Identify which cell holds the provided text, then report its [x, y] central coordinate. 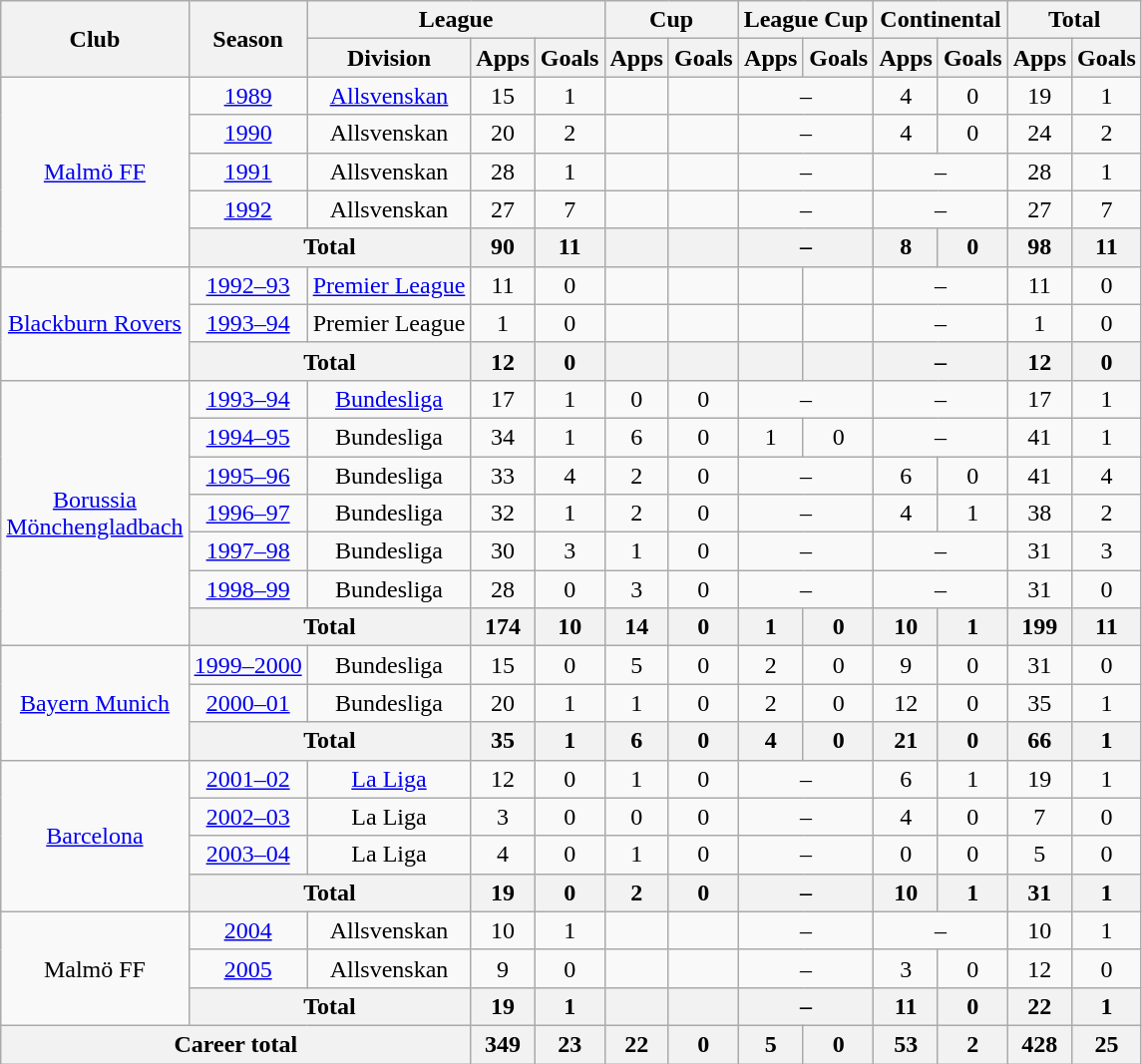
1995–96 [247, 476]
199 [1039, 627]
Cup [671, 20]
66 [1039, 741]
32 [503, 514]
2004 [247, 930]
21 [906, 741]
14 [636, 627]
98 [1039, 247]
Blackburn Rovers [95, 323]
1992 [247, 209]
Continental [941, 20]
1998–99 [247, 589]
53 [906, 1044]
23 [570, 1044]
Club [95, 39]
1996–97 [247, 514]
1992–93 [247, 285]
BorussiaMönchengladbach [95, 513]
Season [247, 39]
League Cup [806, 20]
38 [1039, 514]
2003–04 [247, 855]
34 [503, 437]
33 [503, 476]
1991 [247, 172]
25 [1107, 1044]
2000–01 [247, 703]
1997–98 [247, 551]
2002–03 [247, 817]
Division [389, 58]
2001–02 [247, 779]
90 [503, 247]
1990 [247, 134]
1994–95 [247, 437]
174 [503, 627]
1989 [247, 96]
349 [503, 1044]
Career total [235, 1044]
8 [906, 247]
24 [1039, 134]
2005 [247, 968]
League [456, 20]
Barcelona [95, 836]
30 [503, 551]
Bayern Munich [95, 703]
1999–2000 [247, 665]
428 [1039, 1044]
